Return [x, y] of the center of cell containing provided text 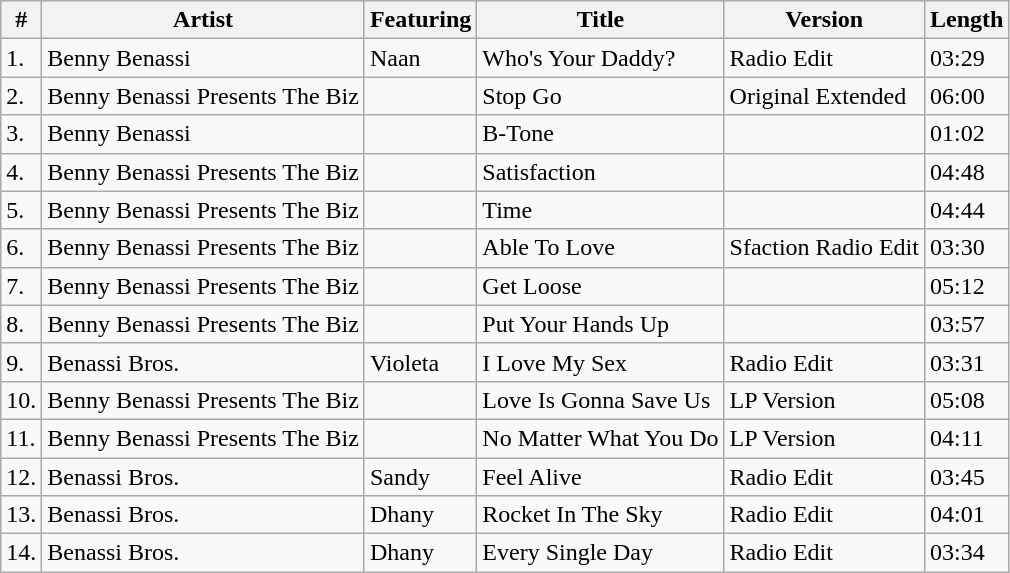
Love Is Gonna Save Us [600, 400]
03:57 [966, 324]
Sandy [420, 477]
4. [22, 172]
No Matter What You Do [600, 438]
12. [22, 477]
04:44 [966, 210]
01:02 [966, 134]
11. [22, 438]
03:29 [966, 58]
9. [22, 362]
7. [22, 286]
Version [824, 20]
05:08 [966, 400]
Violeta [420, 362]
03:30 [966, 248]
04:11 [966, 438]
B-Tone [600, 134]
I Love My Sex [600, 362]
Naan [420, 58]
Feel Alive [600, 477]
Get Loose [600, 286]
Artist [204, 20]
1. [22, 58]
2. [22, 96]
8. [22, 324]
Put Your Hands Up [600, 324]
10. [22, 400]
3. [22, 134]
5. [22, 210]
# [22, 20]
14. [22, 553]
Rocket In The Sky [600, 515]
6. [22, 248]
Time [600, 210]
Sfaction Radio Edit [824, 248]
04:01 [966, 515]
04:48 [966, 172]
Who's Your Daddy? [600, 58]
Length [966, 20]
Every Single Day [600, 553]
Original Extended [824, 96]
03:34 [966, 553]
05:12 [966, 286]
13. [22, 515]
03:45 [966, 477]
Stop Go [600, 96]
Title [600, 20]
Satisfaction [600, 172]
06:00 [966, 96]
Able To Love [600, 248]
03:31 [966, 362]
Featuring [420, 20]
